Determine the (x, y) coordinate at the center of the cell enclosing the given text.  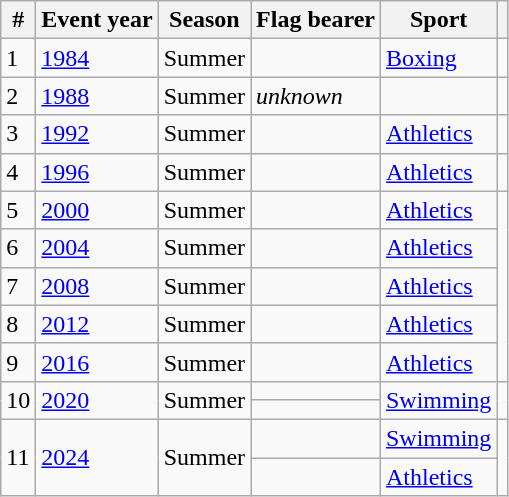
2004 (97, 248)
Flag bearer (316, 20)
6 (18, 248)
1988 (97, 96)
2012 (97, 324)
1984 (97, 58)
2024 (97, 457)
Event year (97, 20)
# (18, 20)
7 (18, 286)
1 (18, 58)
unknown (316, 96)
2000 (97, 210)
Season (204, 20)
5 (18, 210)
1996 (97, 172)
11 (18, 457)
3 (18, 134)
1992 (97, 134)
10 (18, 400)
2 (18, 96)
Sport (438, 20)
2016 (97, 362)
8 (18, 324)
9 (18, 362)
2020 (97, 400)
Boxing (438, 58)
2008 (97, 286)
4 (18, 172)
